Scan for the cell matching the given text and deliver its (X, Y) coordinate at center. 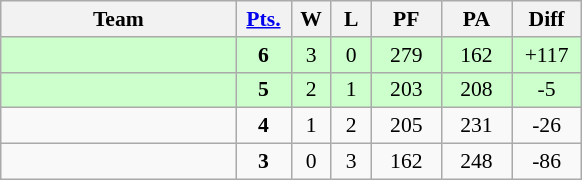
-26 (547, 126)
208 (476, 90)
203 (406, 90)
231 (476, 126)
Pts. (264, 19)
+117 (547, 55)
-5 (547, 90)
PA (476, 19)
4 (264, 126)
6 (264, 55)
Team (118, 19)
L (351, 19)
W (311, 19)
-86 (547, 162)
279 (406, 55)
205 (406, 126)
PF (406, 19)
Diff (547, 19)
5 (264, 90)
248 (476, 162)
